Search for the cell housing the specified text and yield its [x, y] center coordinate. 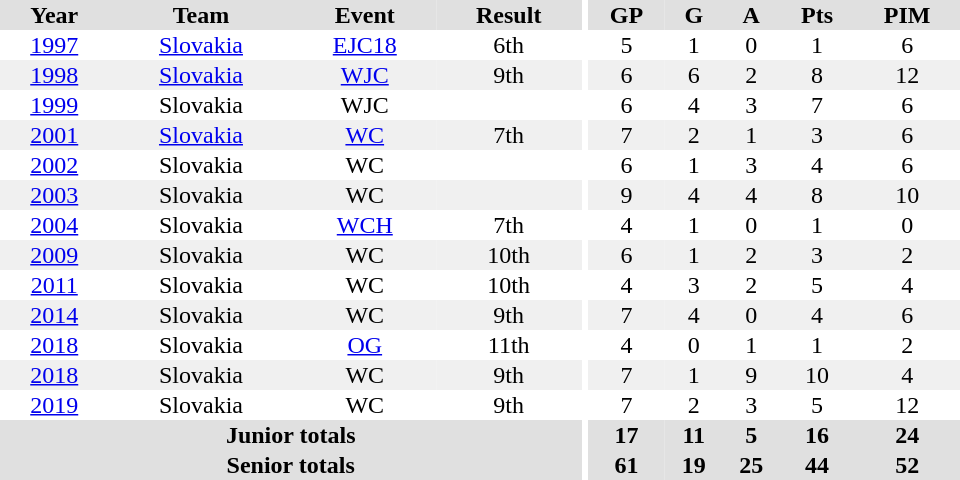
Year [54, 15]
G [694, 15]
OG [366, 345]
24 [907, 435]
Pts [817, 15]
1999 [54, 105]
2019 [54, 405]
1998 [54, 75]
16 [817, 435]
Senior totals [290, 465]
2001 [54, 135]
61 [626, 465]
2004 [54, 225]
2014 [54, 315]
Result [508, 15]
25 [750, 465]
2002 [54, 165]
Junior totals [290, 435]
A [750, 15]
2009 [54, 255]
EJC18 [366, 45]
44 [817, 465]
19 [694, 465]
6th [508, 45]
Team [200, 15]
52 [907, 465]
WCH [366, 225]
Event [366, 15]
17 [626, 435]
GP [626, 15]
2011 [54, 285]
1997 [54, 45]
2003 [54, 195]
11 [694, 435]
11th [508, 345]
PIM [907, 15]
